Provide the [x, y] coordinate of the cell's center where the given text is located.  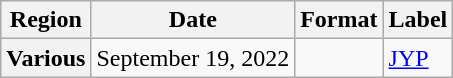
Region [46, 20]
Date [193, 20]
Format [339, 20]
Label [418, 20]
September 19, 2022 [193, 58]
Various [46, 58]
JYP [418, 58]
